Search for the cell housing the specified text and yield its (X, Y) center coordinate. 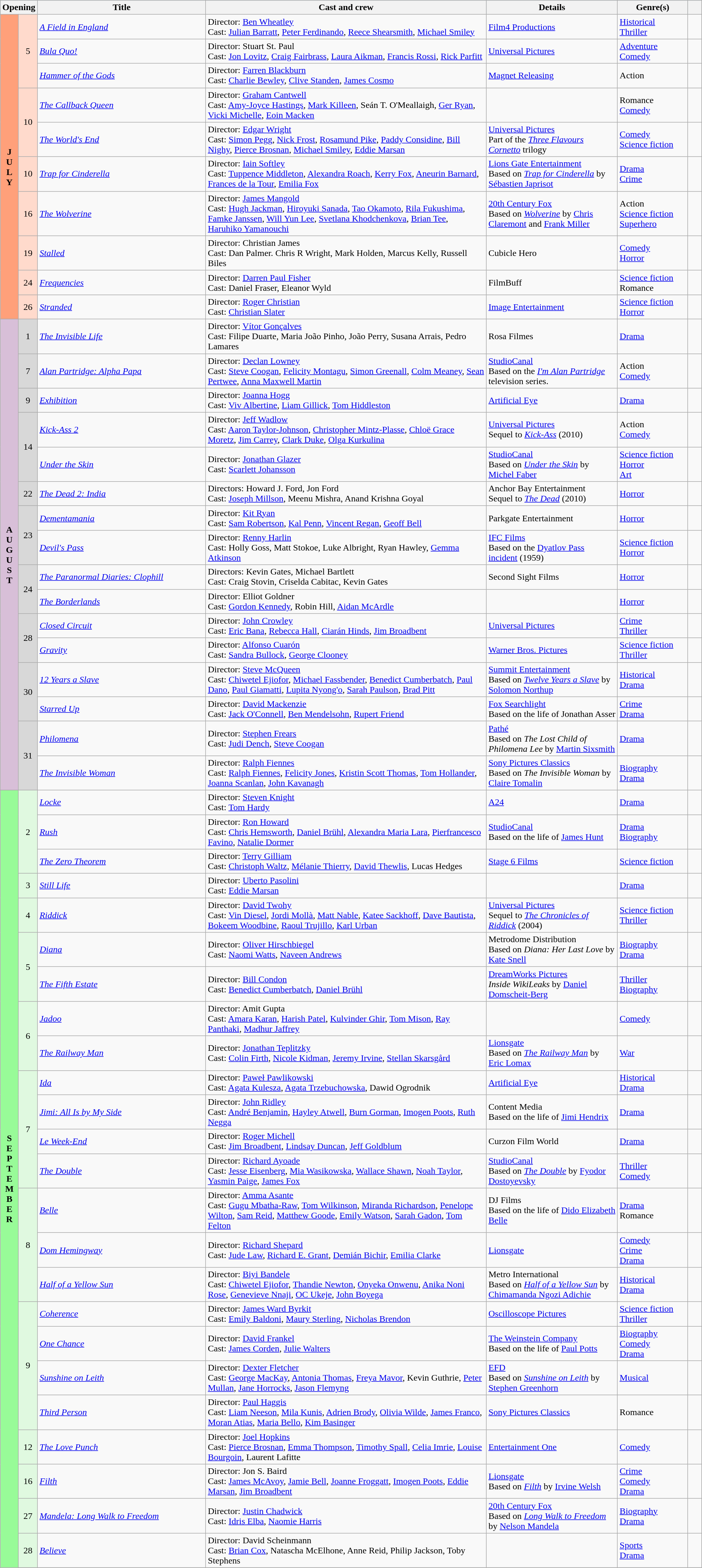
Action Science fiction Superhero (652, 214)
Musical (652, 1378)
Jimi: All Is by My Side (121, 1112)
Content Media Based on the life of Jimi Hendrix (552, 1112)
Thriller Biography (652, 984)
Adventure Comedy (652, 51)
Director: Declan Lowney Cast: Steve Coogan, Felicity Montagu, Simon Greenall, Colm Meaney, Sean Pertwee, Anna Maxwell Martin (346, 371)
Historical Thriller (652, 27)
Director: Paweł Pawlikowski Cast: Agata Kulesza, Agata Trzebuchowska, Dawid Ogrodnik (346, 1082)
Director: Joanna Hogg Cast: Viv Albertine, Liam Gillick, Tom Hiddleston (346, 400)
The Dead 2: India (121, 494)
Oscilloscope Pictures (552, 1314)
Director: David Mackenzie Cast: Jack O'Connell, Ben Mendelsohn, Rupert Friend (346, 709)
Directors: Howard J. Ford, Jon Ford Cast: Joseph Millson, Meenu Mishra, Anand Krishna Goyal (346, 494)
StudioCanal Based on the life of James Hunt (552, 832)
Kick-Ass 2 (121, 430)
Biography Comedy Drama (652, 1343)
Director: Kit Ryan Cast: Sam Robertson, Kal Penn, Vincent Regan, Geoff Bell (346, 518)
Science fiction Horror Art (652, 464)
Ida (121, 1082)
Gravity (121, 650)
Director: Graham Cantwell Cast: Amy-Joyce Hastings, Mark Killeen, Seán T. O'Meallaigh, Ger Ryan, Vicki Michelle, Eoin Macken (346, 105)
Director: Jonathan Glazer Cast: Scarlett Johansson (346, 464)
One Chance (121, 1343)
23 (28, 535)
Director: James Ward Byrkit Cast: Emily Baldoni, Maury Sterling, Nicholas Brendon (346, 1314)
A24 (552, 802)
EFD Based on Sunshine on Leith by Stephen Greenhorn (552, 1378)
Director: Ron Howard Cast: Chris Hemsworth, Daniel Brühl, Alexandra Maria Lara, Pierfrancesco Favino, Natalie Dormer (346, 832)
Director: Iain Softley Cast: Tuppence Middleton, Alexandra Roach, Kerry Fox, Aneurin Barnard, Frances de la Tour, Emilia Fox (346, 174)
Genre(s) (652, 7)
Devil's Pass (121, 548)
Universal Pictures Sequel to Kick-Ass (2010) (552, 430)
12 Years a Slave (121, 679)
27 (28, 1516)
Directors: Kevin Gates, Michael Bartlett Cast: Craig Stovin, Criselda Cabitac, Kevin Gates (346, 577)
Half of a Yellow Sun (121, 1284)
Director: John Ridley Cast: André Benjamin, Hayley Atwell, Burn Gorman, Imogen Poots, Ruth Negga (346, 1112)
4 (28, 915)
Rosa Filmes (552, 336)
Lionsgate Based on The Railway Man by Eric Lomax (552, 1053)
StudioCanal Based on Under the Skin by Michel Faber (552, 464)
Cubicle Hero (552, 253)
The Borderlands (121, 601)
Opening (19, 7)
Director: Farren Blackburn Cast: Charlie Bewley, Clive Standen, James Cosmo (346, 76)
Comedy Science fiction (652, 139)
Director: Oliver Hirschbiegel Cast: Naomi Watts, Naveen Andrews (346, 950)
Romance (652, 1412)
Comedy Crime Drama (652, 1250)
Metrodome Distribution Based on Diana: Her Last Love by Kate Snell (552, 950)
Thriller Comedy (652, 1171)
Still Life (121, 886)
Director: Stuart St. Paul Cast: Jon Lovitz, Craig Fairbrass, Laura Aikman, Francis Rossi, Rick Parfitt (346, 51)
Science fiction Romance (652, 283)
Director: Darren Paul Fisher Cast: Daniel Fraser, Eleanor Wyld (346, 283)
Riddick (121, 915)
Bula Quo! (121, 51)
Director: Ralph Fiennes Cast: Ralph Fiennes, Felicity Jones, Kristin Scott Thomas, Tom Hollander, Joanna Scanlan, John Kavanagh (346, 773)
Director: Joel Hopkins Cast: Pierce Brosnan, Emma Thompson, Timothy Spall, Celia Imrie, Louise Bourgoin, Laurent Lafitte (346, 1447)
Drama Crime (652, 174)
14 (28, 447)
Exhibition (121, 400)
Alan Partridge: Alpha Papa (121, 371)
The Love Punch (121, 1447)
IFC Films Based on the Dyatlov Pass incident (1959) (552, 548)
3 (28, 886)
Stalled (121, 253)
Director: David Frankel Cast: James Corden, Julie Walters (346, 1343)
Under the Skin (121, 464)
The Invisible Life (121, 336)
A Field in England (121, 27)
30 (28, 692)
Director: Elliot Goldner Cast: Gordon Kennedy, Robin Hill, Aidan McArdle (346, 601)
SEPTEMBER (10, 1179)
Fox Searchlight Based on the life of Jonathan Asser (552, 709)
A U G U S T (10, 555)
Warner Bros. Pictures (552, 650)
The Paranormal Diaries: Clophill (121, 577)
Third Person (121, 1412)
J U L Y (10, 167)
The Zero Theorem (121, 861)
2 (28, 832)
Director: Bill Condon Cast: Benedict Cumberbatch, Daniel Brühl (346, 984)
Director: John Crowley Cast: Eric Bana, Rebecca Hall, Ciarán Hinds, Jim Broadbent (346, 626)
Director: Steven Knight Cast: Tom Hardy (346, 802)
Sports Drama (652, 1550)
Curzon Film World (552, 1142)
Closed Circuit (121, 626)
Director: Roger Christian Cast: Christian Slater (346, 307)
Director: Justin Chadwick Cast: Idris Elba, Naomie Harris (346, 1516)
Director: Alfonso Cuarón Cast: Sandra Bullock, George Clooney (346, 650)
Director: Edgar Wright Cast: Simon Pegg, Nick Frost, Rosamund Pike, Paddy Considine, Bill Nighy, Pierce Brosnan, Michael Smiley, Eddie Marsan (346, 139)
Director: Terry Gilliam Cast: Christoph Waltz, Mélanie Thierry, David Thewlis, Lucas Hedges (346, 861)
Director: Richard Shepard Cast: Jude Law, Richard E. Grant, Demián Bichir, Emilia Clarke (346, 1250)
The Double (121, 1171)
Second Sight Films (552, 577)
Lions Gate Entertainment Based on Trap for Cinderella by Sébastien Japrisot (552, 174)
Director: Richard Ayoade Cast: Jesse Eisenberg, Mia Wasikowska, Wallace Shawn, Noah Taylor, Yasmin Paige, James Fox (346, 1171)
Hammer of the Gods (121, 76)
8 (28, 1245)
Comedy Horror (652, 253)
Pathé Based on The Lost Child of Philomena Lee by Martin Sixsmith (552, 738)
The World's End (121, 139)
DJ Films Based on the life of Dido Elizabeth Belle (552, 1210)
Sunshine on Leith (121, 1378)
Coherence (121, 1314)
Drama Romance (652, 1210)
20th Century Fox Based on Wolverine by Chris Claremont and Frank Miller (552, 214)
Director: Stephen Frears Cast: Judi Dench, Steve Coogan (346, 738)
Starred Up (121, 709)
Frequencies (121, 283)
War (652, 1053)
Anchor Bay Entertainment Sequel to The Dead (2010) (552, 494)
Director: Biyi Bandele Cast: Chiwetel Ejiofor, Thandie Newton, Onyeka Onwenu, Anika Noni Rose, Genevieve Nnaji, OC Ukeje, John Boyega (346, 1284)
The Wolverine (121, 214)
Jadoo (121, 1019)
Romance Comedy (652, 105)
Dementamania (121, 518)
Director: Paul Haggis Cast: Liam Neeson, Mila Kunis, Adrien Brody, Olivia Wilde, James Franco, Moran Atias, Maria Bello, Kim Basinger (346, 1412)
Believe (121, 1550)
Director: Vítor Gonçalves Cast: Filipe Duarte, Maria João Pinho, João Perry, Susana Arrais, Pedro Lamares (346, 336)
The Invisible Woman (121, 773)
Parkgate Entertainment (552, 518)
Metro International Based on Half of a Yellow Sun by Chimamanda Ngozi Adichie (552, 1284)
Director: David Twohy Cast: Vin Diesel, Jordi Mollà, Matt Nable, Katee Sackhoff, Dave Bautista, Bokeem Woodbine, Raoul Trujillo, Karl Urban (346, 915)
Locke (121, 802)
Director: Renny Harlin Cast: Holly Goss, Matt Stokoe, Luke Albright, Ryan Hawley, Gemma Atkinson (346, 548)
Stage 6 Films (552, 861)
Sony Pictures Classics (552, 1412)
Crime Thriller (652, 626)
The Railway Man (121, 1053)
Lionsgate (552, 1250)
Rush (121, 832)
Director: Dexter Fletcher Cast: George MacKay, Antonia Thomas, Freya Mavor, Kevin Guthrie, Peter Mullan, Jane Horrocks, Jason Flemyng (346, 1378)
Director: Uberto Pasolini Cast: Eddie Marsan (346, 886)
Le Week-End (121, 1142)
Director: Jeff Wadlow Cast: Aaron Taylor-Johnson, Christopher Mintz-Plasse, Chloë Grace Moretz, Jim Carrey, Clark Duke, Olga Kurkulina (346, 430)
Director: Roger Michell Cast: Jim Broadbent, Lindsay Duncan, Jeff Goldblum (346, 1142)
22 (28, 494)
Lionsgate Based on Filth by Irvine Welsh (552, 1481)
20th Century Fox Based on Long Walk to Freedom by Nelson Mandela (552, 1516)
1 (28, 336)
Details (552, 7)
Drama Biography (652, 832)
Philomena (121, 738)
Crime Comedy Drama (652, 1481)
Film4 Productions (552, 27)
Diana (121, 950)
Science fiction (652, 861)
Director: Jon S. Baird Cast: James McAvoy, Jamie Bell, Joanne Froggatt, Imogen Poots, Eddie Marsan, Jim Broadbent (346, 1481)
Action (652, 76)
19 (28, 253)
Trap for Cinderella (121, 174)
Title (121, 7)
StudioCanal Based on The Double by Fyodor Dostoyevsky (552, 1171)
Director: Ben Wheatley Cast: Julian Barratt, Peter Ferdinando, Reece Shearsmith, Michael Smiley (346, 27)
Stranded (121, 307)
Image Entertainment (552, 307)
FilmBuff (552, 283)
Belle (121, 1210)
6 (28, 1036)
Director: Amit Gupta Cast: Amara Karan, Harish Patel, Kulvinder Ghir, Tom Mison, Ray Panthaki, Madhur Jaffrey (346, 1019)
12 (28, 1447)
The Fifth Estate (121, 984)
Magnet Releasing (552, 76)
Director: Christian James Cast: Dan Palmer. Chris R Wright, Mark Holden, Marcus Kelly, Russell Biles (346, 253)
Filth (121, 1481)
Cast and crew (346, 7)
Director: Jonathan Teplitzky Cast: Colin Firth, Nicole Kidman, Jeremy Irvine, Stellan Skarsgård (346, 1053)
26 (28, 307)
Mandela: Long Walk to Freedom (121, 1516)
DreamWorks Pictures Inside WikiLeaks by Daniel Domscheit-Berg (552, 984)
Summit Entertainment Based on Twelve Years a Slave by Solomon Northup (552, 679)
Crime Drama (652, 709)
31 (28, 756)
Entertainment One (552, 1447)
Universal Pictures Sequel to The Chronicles of Riddick (2004) (552, 915)
Sony Pictures Classics Based on The Invisible Woman by Claire Tomalin (552, 773)
Director: David Scheinmann Cast: Brian Cox, Natascha McElhone, Anne Reid, Philip Jackson, Toby Stephens (346, 1550)
Universal Pictures Part of the Three Flavours Cornetto trilogy (552, 139)
StudioCanal Based on the I'm Alan Partridge television series. (552, 371)
The Callback Queen (121, 105)
The Weinstein Company Based on the life of Paul Potts (552, 1343)
Dom Hemingway (121, 1250)
